Scan for the cell matching the given text and deliver its (X, Y) coordinate at center. 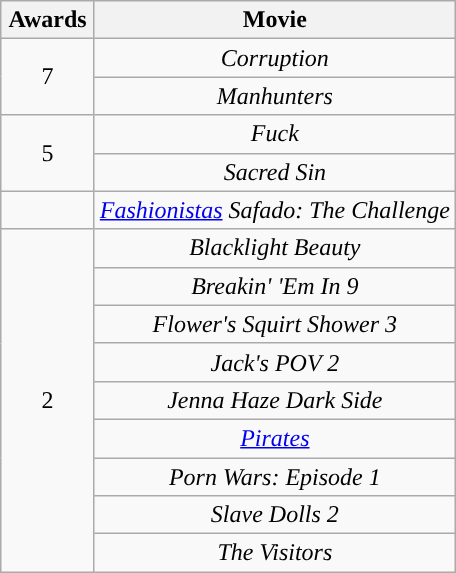
Slave Dolls 2 (274, 515)
Corruption (274, 58)
Movie (274, 20)
The Visitors (274, 553)
Awards (48, 20)
Fashionistas Safado: The Challenge (274, 210)
Flower's Squirt Shower 3 (274, 324)
Blacklight Beauty (274, 248)
Sacred Sin (274, 172)
Fuck (274, 134)
Breakin' 'Em In 9 (274, 286)
7 (48, 77)
Pirates (274, 438)
2 (48, 400)
Porn Wars: Episode 1 (274, 477)
Jack's POV 2 (274, 362)
Manhunters (274, 96)
5 (48, 153)
Jenna Haze Dark Side (274, 400)
